Pinpoint the cell where the given text exists, returning its (x, y) midpoint coordinate. 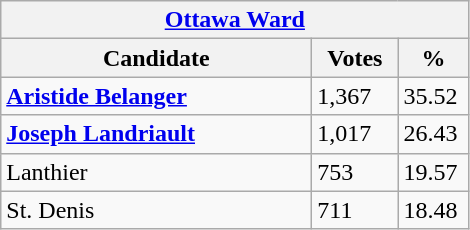
% (434, 58)
Lanthier (156, 172)
35.52 (434, 96)
18.48 (434, 210)
Joseph Landriault (156, 134)
753 (355, 172)
Votes (355, 58)
1,367 (355, 96)
Aristide Belanger (156, 96)
19.57 (434, 172)
711 (355, 210)
Ottawa Ward (235, 20)
Candidate (156, 58)
1,017 (355, 134)
St. Denis (156, 210)
26.43 (434, 134)
